Pinpoint the cell where the given text exists, returning its [x, y] midpoint coordinate. 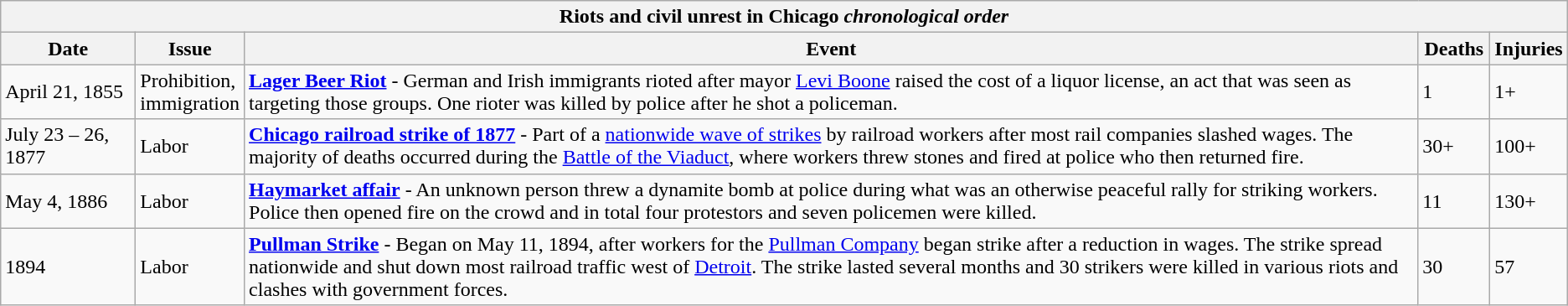
Date [69, 49]
11 [1454, 201]
Issue [190, 49]
Deaths [1454, 49]
130+ [1529, 201]
30 [1454, 267]
Prohibition, immigration [190, 92]
May 4, 1886 [69, 201]
100+ [1529, 146]
57 [1529, 267]
Injuries [1529, 49]
30+ [1454, 146]
1 [1454, 92]
Event [831, 49]
1894 [69, 267]
Riots and civil unrest in Chicago chronological order [784, 17]
July 23 – 26, 1877 [69, 146]
1+ [1529, 92]
April 21, 1855 [69, 92]
